Detect which cell encompasses the target text, then output its (x, y) center coordinate. 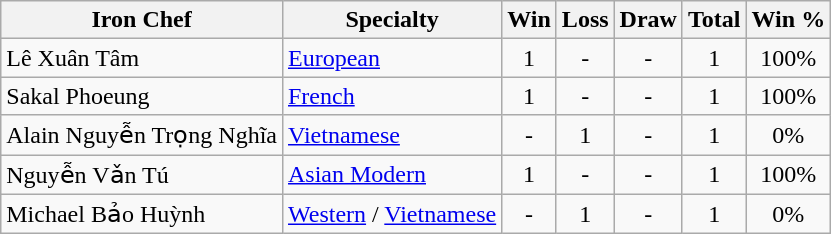
Win (530, 20)
Asian Modern (392, 174)
Draw (648, 20)
Alain Nguyễn Trọng Nghĩa (142, 135)
Specialty (392, 20)
Western / Vietnamese (392, 214)
Iron Chef (142, 20)
Win % (788, 20)
European (392, 58)
Total (714, 20)
Lê Xuân Tâm (142, 58)
Michael Bảo Huỳnh (142, 214)
Vietnamese (392, 135)
Nguyễn Vǎn Tú (142, 174)
Sakal Phoeung (142, 96)
Loss (585, 20)
French (392, 96)
